Output the [X, Y] coordinate of the center of the cell containing the given text.  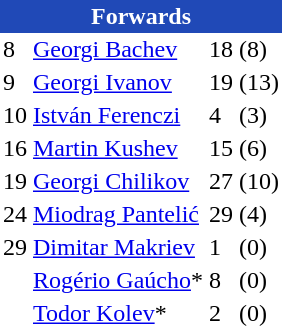
9 [15, 82]
István Ferenczi [118, 116]
4 [221, 116]
1 [221, 248]
24 [15, 214]
(13) [259, 82]
18 [221, 50]
Forwards [141, 16]
(10) [259, 182]
(8) [259, 50]
Miodrag Pantelić [118, 214]
16 [15, 148]
Rogério Gaúcho* [118, 280]
Martin Kushev [118, 148]
Georgi Bachev [118, 50]
15 [221, 148]
(4) [259, 214]
Dimitar Makriev [118, 248]
Georgi Ivanov [118, 82]
10 [15, 116]
(3) [259, 116]
Georgi Chilikov [118, 182]
27 [221, 182]
(6) [259, 148]
